Provide the (x, y) coordinate of the cell's center where the given text is located.  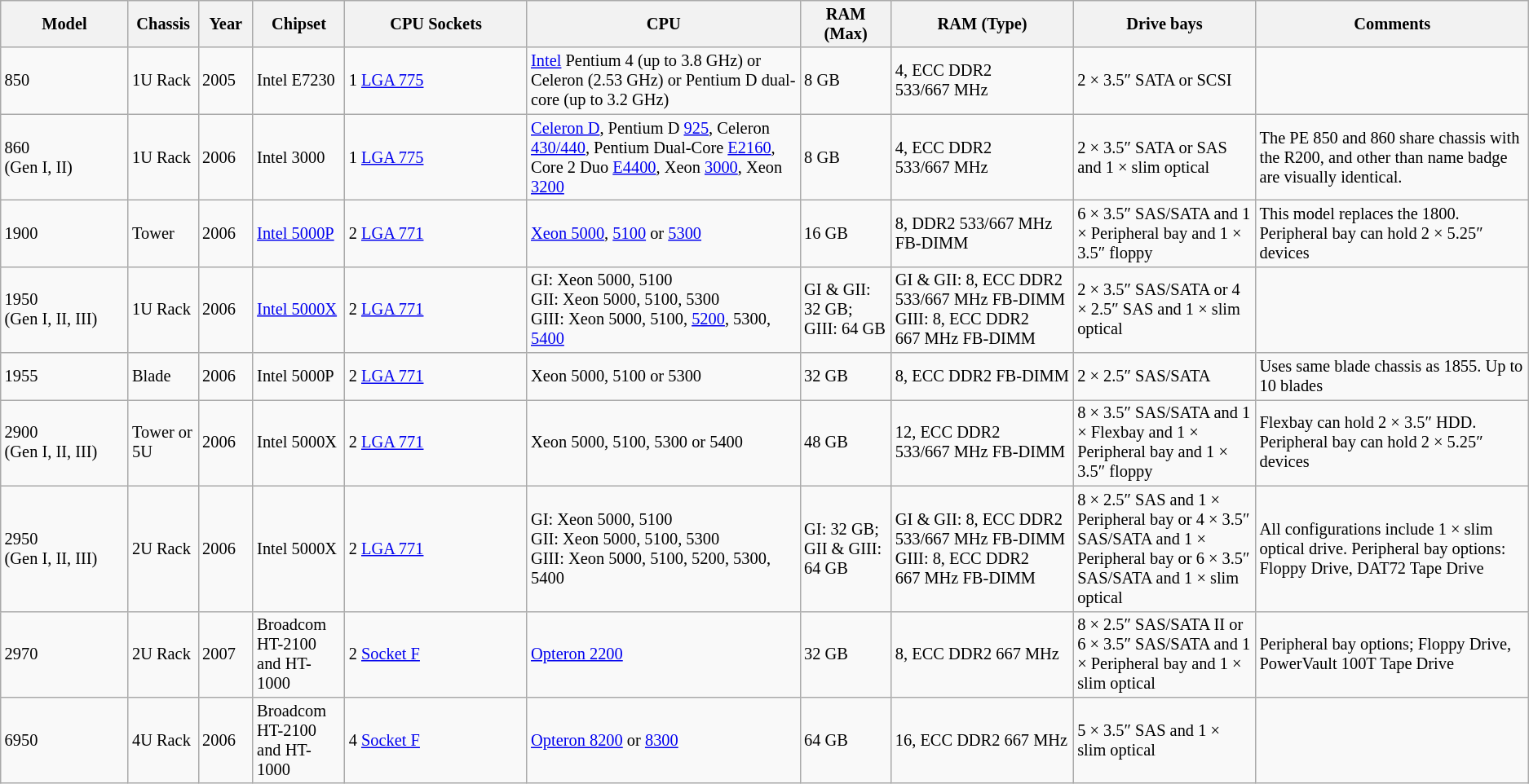
Intel Pentium 4 (up to 3.8 GHz) or Celeron (2.53 GHz) or Pentium D dual-core (up to 3.2 GHz) (664, 81)
8 × 2.5″ SAS and 1 × Peripheral bay or 4 × 3.5″ SAS/SATA and 1 × Peripheral bay or 6 × 3.5″ SAS/SATA and 1 × slim optical (1164, 548)
1955 (64, 377)
8 × 3.5″ SAS/SATA and 1 × Flexbay and 1 × Peripheral bay and 1 × 3.5″ floppy (1164, 443)
Chassis (163, 24)
Xeon 5000, 5100, 5300 or 5400 (664, 443)
8, DDR2 533/667 MHz FB-DIMM (982, 233)
Year (225, 24)
4 Socket F (435, 740)
8, ECC DDR2 667 MHz (982, 654)
2950 (Gen I, II, III) (64, 548)
CPU (664, 24)
16 GB (846, 233)
Peripheral bay options; Floppy Drive, PowerVault 100T Tape Drive (1393, 654)
850 (64, 81)
Drive bays (1164, 24)
Opteron 8200 or 8300 (664, 740)
Intel E7230 (298, 81)
8 × 2.5″ SAS/SATA II or 6 × 3.5″ SAS/SATA and 1 × Peripheral bay and 1 × slim optical (1164, 654)
6950 (64, 740)
6 × 3.5″ SAS/SATA and 1 × Peripheral bay and 1 × 3.5″ floppy (1164, 233)
8, ECC DDR2 FB-DIMM (982, 377)
Tower (163, 233)
Tower or 5U (163, 443)
2970 (64, 654)
All configurations include 1 × slim optical drive. Peripheral bay options: Floppy Drive, DAT72 Tape Drive (1393, 548)
1900 (64, 233)
Flexbay can hold 2 × 3.5″ HDD. Peripheral bay can hold 2 × 5.25″ devices (1393, 443)
2 Socket F (435, 654)
2 × 3.5″ SATA or SAS and 1 × slim optical (1164, 157)
Celeron D, Pentium D 925, Celeron 430/440, Pentium Dual-Core E2160, Core 2 Duo E4400, Xeon 3000, Xeon 3200 (664, 157)
RAM (Max) (846, 24)
Intel 3000 (298, 157)
12, ECC DDR2 533/667 MHz FB-DIMM (982, 443)
2900 (Gen I, II, III) (64, 443)
48 GB (846, 443)
2 × 2.5″ SAS/SATA (1164, 377)
2007 (225, 654)
4U Rack (163, 740)
2 × 3.5″ SATA or SCSI (1164, 81)
This model replaces the 1800. Peripheral bay can hold 2 × 5.25″ devices (1393, 233)
2005 (225, 81)
64 GB (846, 740)
RAM (Type) (982, 24)
Blade (163, 377)
16, ECC DDR2 667 MHz (982, 740)
Model (64, 24)
The PE 850 and 860 share chassis with the R200, and other than name badge are visually identical. (1393, 157)
CPU Sockets (435, 24)
GI: 32 GB; GII & GIII: 64 GB (846, 548)
2 × 3.5″ SAS/SATA or 4 × 2.5″ SAS and 1 × slim optical (1164, 310)
1950 (Gen I, II, III) (64, 310)
860 (Gen I, II) (64, 157)
GI & GII: 32 GB; GIII: 64 GB (846, 310)
Chipset (298, 24)
5 × 3.5″ SAS and 1 × slim optical (1164, 740)
Opteron 2200 (664, 654)
Comments (1393, 24)
Uses same blade chassis as 1855. Up to 10 blades (1393, 377)
